Detect which cell encompasses the target text, then output its [X, Y] center coordinate. 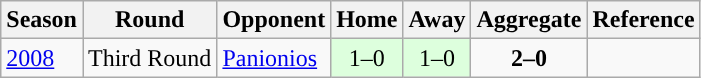
Home [367, 20]
Season [42, 20]
Aggregate [529, 20]
Panionios [274, 58]
Third Round [149, 58]
Away [437, 20]
Opponent [274, 20]
2008 [42, 58]
Reference [644, 20]
Round [149, 20]
2–0 [529, 58]
